Capture the cell that displays the provided text and extract its [x, y] central coordinate. 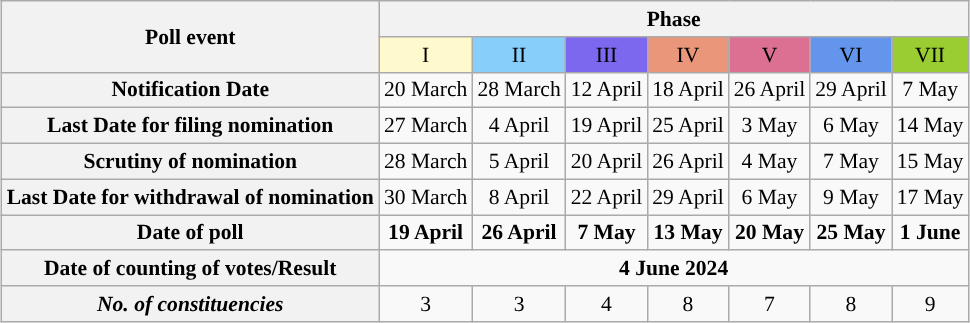
15 May [930, 161]
9 May [850, 197]
VII [930, 54]
18 April [688, 90]
9 [930, 304]
Date of poll [190, 232]
4 April [518, 126]
8 April [518, 197]
IV [688, 54]
Last Date for withdrawal of nomination [190, 197]
20 March [426, 90]
Poll event [190, 36]
Scrutiny of nomination [190, 161]
4 May [770, 161]
No. of constituencies [190, 304]
30 March [426, 197]
III [606, 54]
22 April [606, 197]
Notification Date [190, 90]
VI [850, 54]
Phase [674, 19]
1 June [930, 232]
13 May [688, 232]
Date of counting of votes/Result [190, 268]
5 April [518, 161]
25 May [850, 232]
12 April [606, 90]
7 [770, 304]
25 April [688, 126]
V [770, 54]
I [426, 54]
27 March [426, 126]
14 May [930, 126]
4 [606, 304]
20 April [606, 161]
4 June 2024 [674, 268]
II [518, 54]
20 May [770, 232]
17 May [930, 197]
3 May [770, 126]
Last Date for filing nomination [190, 126]
